Search for the cell housing the specified text and yield its [x, y] center coordinate. 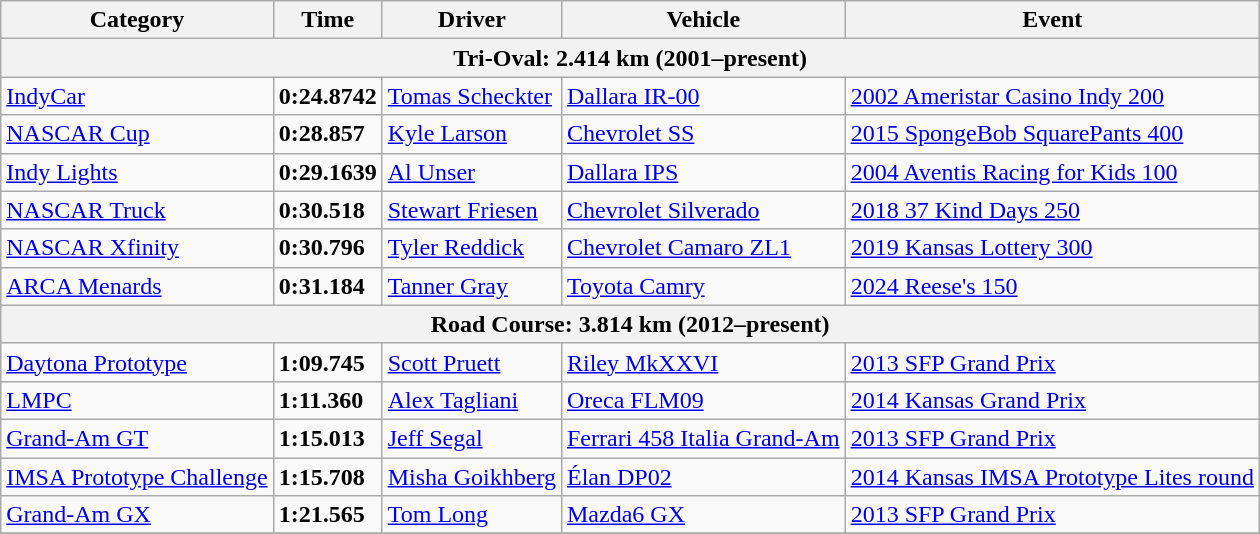
1:11.360 [328, 400]
Al Unser [472, 172]
Ferrari 458 Italia Grand-Am [703, 438]
Misha Goikhberg [472, 477]
2014 Kansas IMSA Prototype Lites round [1052, 477]
0:28.857 [328, 134]
Scott Pruett [472, 362]
Jeff Segal [472, 438]
Tomas Scheckter [472, 96]
Toyota Camry [703, 286]
0:24.8742 [328, 96]
IndyCar [137, 96]
Chevrolet Camaro ZL1 [703, 248]
Vehicle [703, 20]
1:15.708 [328, 477]
2018 37 Kind Days 250 [1052, 210]
2014 Kansas Grand Prix [1052, 400]
2002 Ameristar Casino Indy 200 [1052, 96]
0:30.518 [328, 210]
Time [328, 20]
2015 SpongeBob SquarePants 400 [1052, 134]
0:29.1639 [328, 172]
LMPC [137, 400]
Tyler Reddick [472, 248]
ARCA Menards [137, 286]
Stewart Friesen [472, 210]
NASCAR Xfinity [137, 248]
1:21.565 [328, 515]
Dallara IPS [703, 172]
Daytona Prototype [137, 362]
Road Course: 3.814 km (2012–present) [630, 324]
Indy Lights [137, 172]
0:30.796 [328, 248]
Tanner Gray [472, 286]
Alex Tagliani [472, 400]
Mazda6 GX [703, 515]
Riley MkXXVI [703, 362]
Kyle Larson [472, 134]
Oreca FLM09 [703, 400]
0:31.184 [328, 286]
2004 Aventis Racing for Kids 100 [1052, 172]
NASCAR Cup [137, 134]
Chevrolet Silverado [703, 210]
Event [1052, 20]
Chevrolet SS [703, 134]
NASCAR Truck [137, 210]
Tom Long [472, 515]
Category [137, 20]
Élan DP02 [703, 477]
IMSA Prototype Challenge [137, 477]
2024 Reese's 150 [1052, 286]
Tri-Oval: 2.414 km (2001–present) [630, 58]
Grand-Am GX [137, 515]
1:09.745 [328, 362]
2019 Kansas Lottery 300 [1052, 248]
Grand-Am GT [137, 438]
Driver [472, 20]
Dallara IR-00 [703, 96]
1:15.013 [328, 438]
